Pinpoint the cell where the given text exists, returning its (x, y) midpoint coordinate. 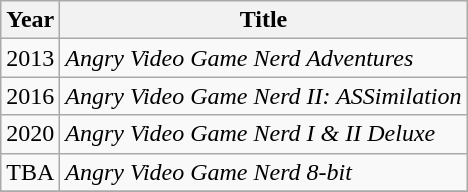
Year (30, 20)
2016 (30, 96)
Angry Video Game Nerd 8-bit (264, 172)
2013 (30, 58)
TBA (30, 172)
Angry Video Game Nerd I & II Deluxe (264, 134)
2020 (30, 134)
Title (264, 20)
Angry Video Game Nerd II: ASSimilation (264, 96)
Angry Video Game Nerd Adventures (264, 58)
